Locate the cell with the specified text and output its (x, y) center coordinate. 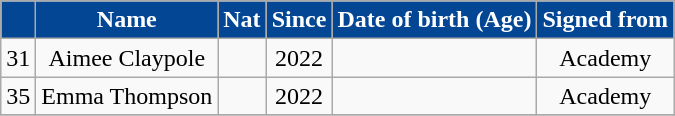
31 (18, 58)
Date of birth (Age) (434, 20)
Name (127, 20)
Emma Thompson (127, 96)
Since (299, 20)
Signed from (606, 20)
Nat (242, 20)
Aimee Claypole (127, 58)
35 (18, 96)
